Locate the cell with the specified text and output its [x, y] center coordinate. 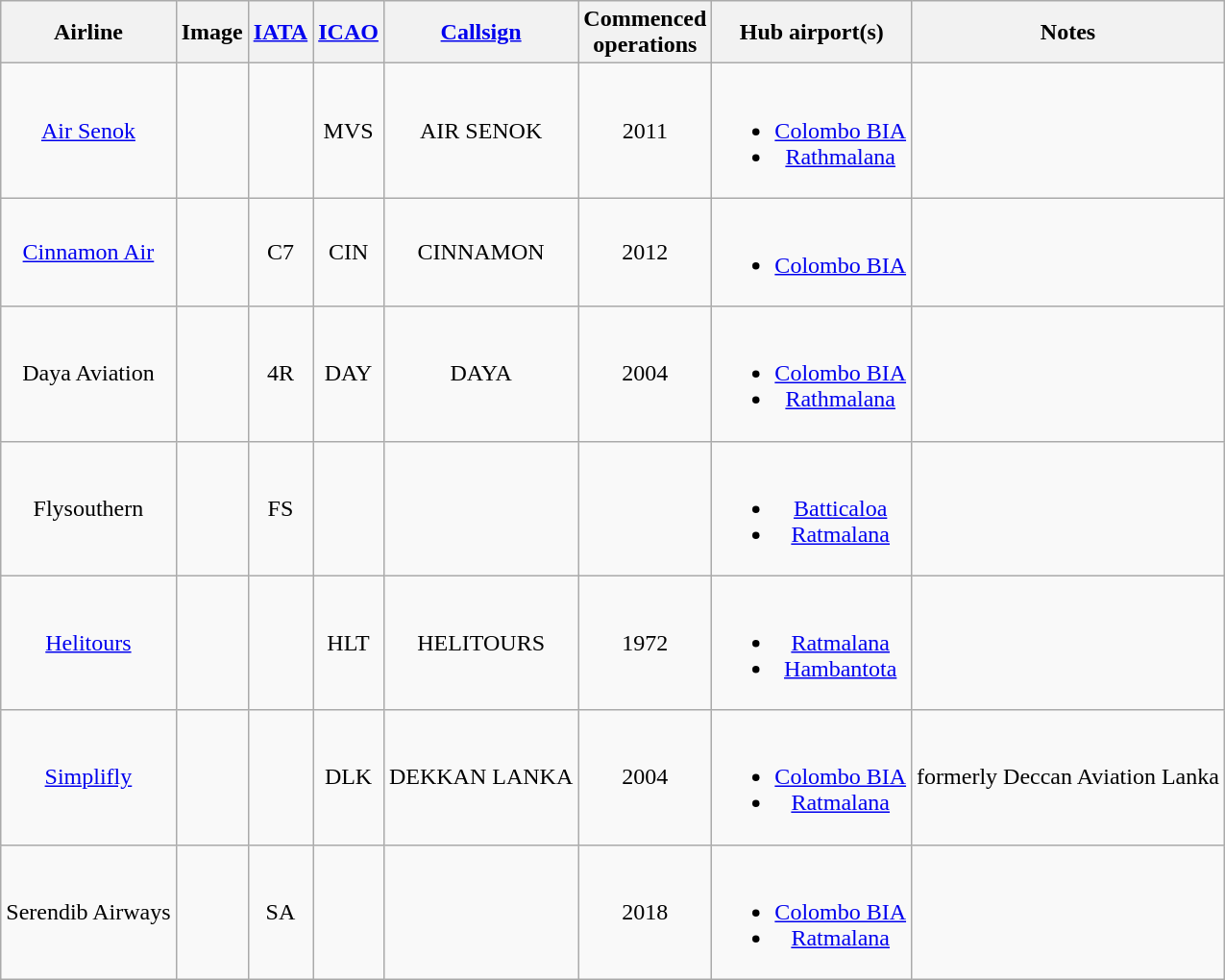
2018 [646, 912]
HLT [349, 643]
ICAO [349, 33]
Hub airport(s) [812, 33]
Commencedoperations [646, 33]
DAYA [480, 374]
DLK [349, 777]
RatmalanaHambantota [812, 643]
Cinnamon Air [88, 252]
2011 [646, 131]
formerly Deccan Aviation Lanka [1068, 777]
MVS [349, 131]
Serendib Airways [88, 912]
Simplifly [88, 777]
FS [281, 508]
CIN [349, 252]
Image [211, 33]
AIR SENOK [480, 131]
Daya Aviation [88, 374]
1972 [646, 643]
Callsign [480, 33]
BatticaloaRatmalana [812, 508]
C7 [281, 252]
Notes [1068, 33]
Air Senok [88, 131]
2012 [646, 252]
SA [281, 912]
Airline [88, 33]
4R [281, 374]
IATA [281, 33]
Helitours [88, 643]
Flysouthern [88, 508]
Colombo BIA [812, 252]
CINNAMON [480, 252]
DEKKAN LANKA [480, 777]
DAY [349, 374]
HELITOURS [480, 643]
